Return the (X, Y) coordinate for the center point of the cell that contains the specified text.  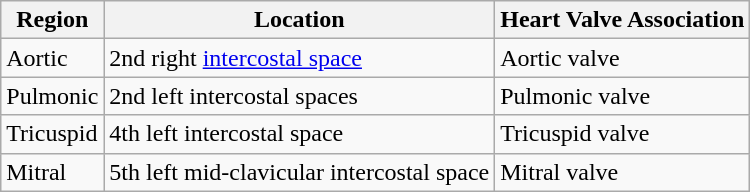
2nd left intercostal spaces (300, 96)
Heart Valve Association (622, 20)
5th left mid-clavicular intercostal space (300, 172)
Region (52, 20)
4th left intercostal space (300, 134)
Mitral (52, 172)
Location (300, 20)
Pulmonic (52, 96)
Aortic (52, 58)
Tricuspid valve (622, 134)
Pulmonic valve (622, 96)
Mitral valve (622, 172)
Aortic valve (622, 58)
Tricuspid (52, 134)
2nd right intercostal space (300, 58)
